Search for the cell housing the specified text and yield its (x, y) center coordinate. 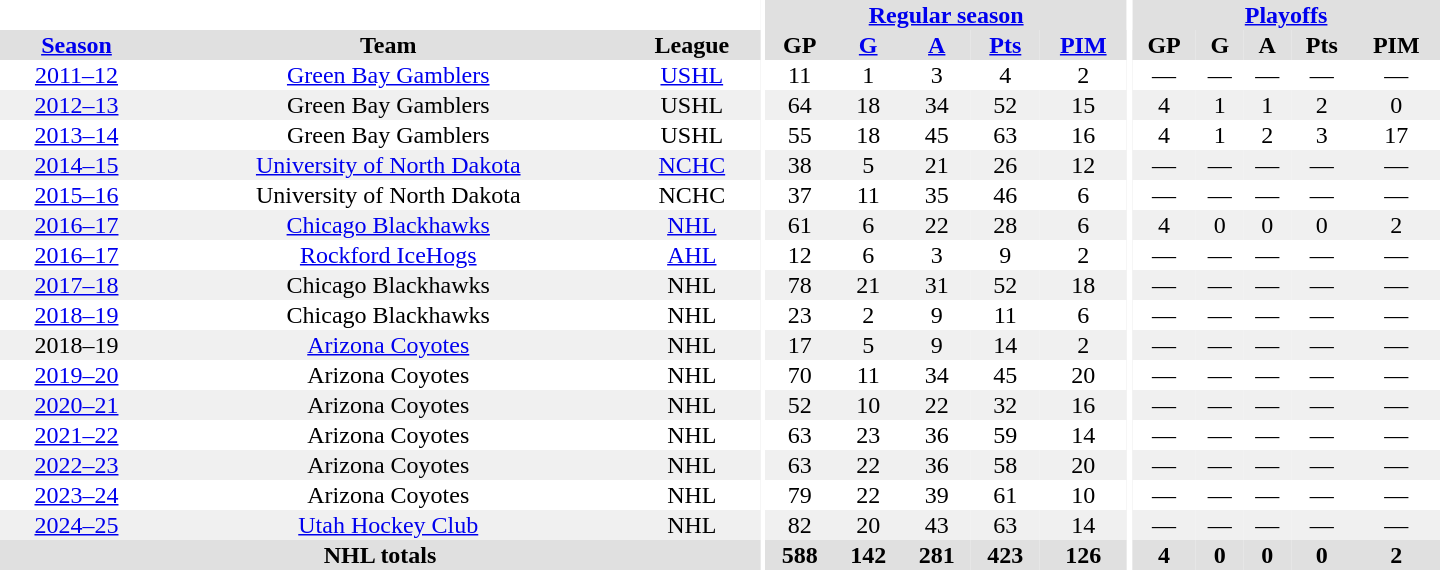
58 (1006, 465)
78 (800, 285)
2014–15 (76, 165)
142 (868, 555)
15 (1084, 105)
126 (1084, 555)
Team (388, 45)
31 (936, 285)
Utah Hockey Club (388, 525)
2017–18 (76, 285)
43 (936, 525)
59 (1006, 435)
2013–14 (76, 135)
32 (1006, 405)
423 (1006, 555)
2024–25 (76, 525)
2021–22 (76, 435)
38 (800, 165)
Playoffs (1286, 15)
35 (936, 195)
46 (1006, 195)
281 (936, 555)
37 (800, 195)
2012–13 (76, 105)
2022–23 (76, 465)
70 (800, 375)
2019–20 (76, 375)
2020–21 (76, 405)
26 (1006, 165)
AHL (692, 255)
Season (76, 45)
2015–16 (76, 195)
NHL totals (380, 555)
Rockford IceHogs (388, 255)
39 (936, 495)
588 (800, 555)
2023–24 (76, 495)
64 (800, 105)
League (692, 45)
Regular season (946, 15)
79 (800, 495)
55 (800, 135)
28 (1006, 225)
2011–12 (76, 75)
82 (800, 525)
